Pinpoint the cell where the given text exists, returning its (X, Y) midpoint coordinate. 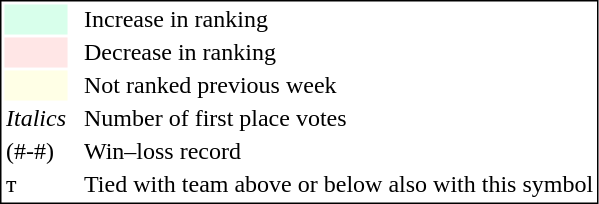
Decrease in ranking (338, 53)
Increase in ranking (338, 19)
Win–loss record (338, 151)
(#-#) (36, 151)
Number of first place votes (338, 119)
т (36, 185)
Tied with team above or below also with this symbol (338, 185)
Not ranked previous week (338, 85)
Italics (36, 119)
